Return the (X, Y) coordinate for the center point of the cell that contains the specified text.  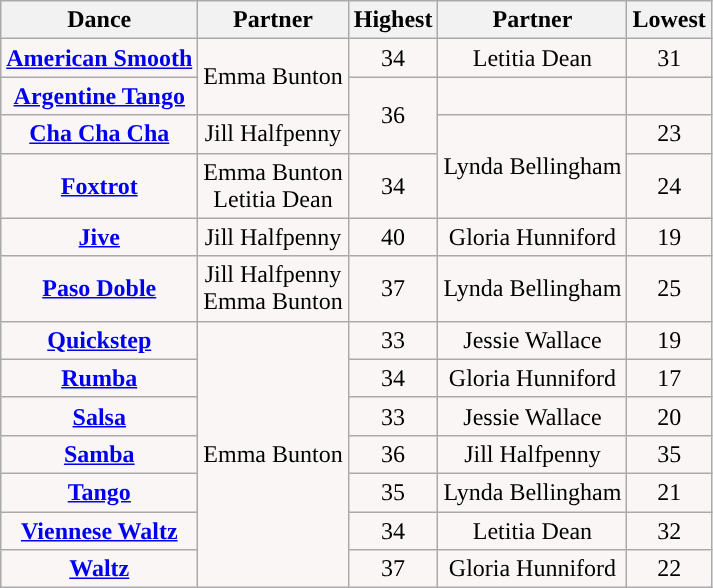
23 (669, 134)
Cha Cha Cha (100, 134)
Viennese Waltz (100, 531)
31 (669, 58)
Paso Doble (100, 288)
American Smooth (100, 58)
Dance (100, 20)
Jive (100, 237)
Waltz (100, 569)
Lowest (669, 20)
20 (669, 416)
Quickstep (100, 340)
32 (669, 531)
Samba (100, 454)
Foxtrot (100, 186)
Argentine Tango (100, 96)
25 (669, 288)
17 (669, 378)
Salsa (100, 416)
Emma BuntonLetitia Dean (273, 186)
21 (669, 492)
Jill HalfpennyEmma Bunton (273, 288)
40 (393, 237)
Highest (393, 20)
24 (669, 186)
Tango (100, 492)
22 (669, 569)
Rumba (100, 378)
